Search for the cell housing the specified text and yield its [X, Y] center coordinate. 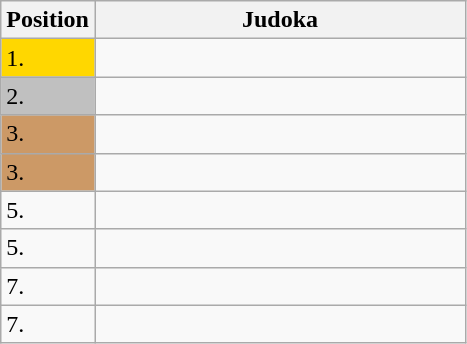
2. [48, 96]
Position [48, 20]
Judoka [280, 20]
1. [48, 58]
